For the text-containing cell, return its midpoint in [X, Y] coordinate format. 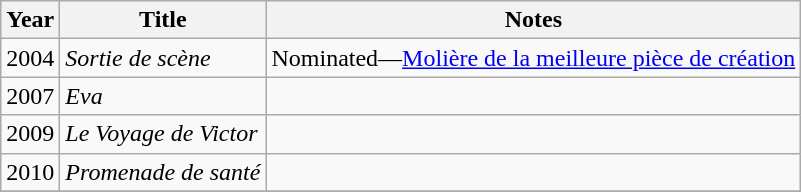
2004 [30, 58]
Sortie de scène [163, 58]
2010 [30, 172]
2009 [30, 134]
Le Voyage de Victor [163, 134]
Title [163, 20]
Promenade de santé [163, 172]
Nominated—Molière de la meilleure pièce de création [534, 58]
2007 [30, 96]
Eva [163, 96]
Notes [534, 20]
Year [30, 20]
